Determine the (x, y) coordinate at the center of the cell enclosing the given text.  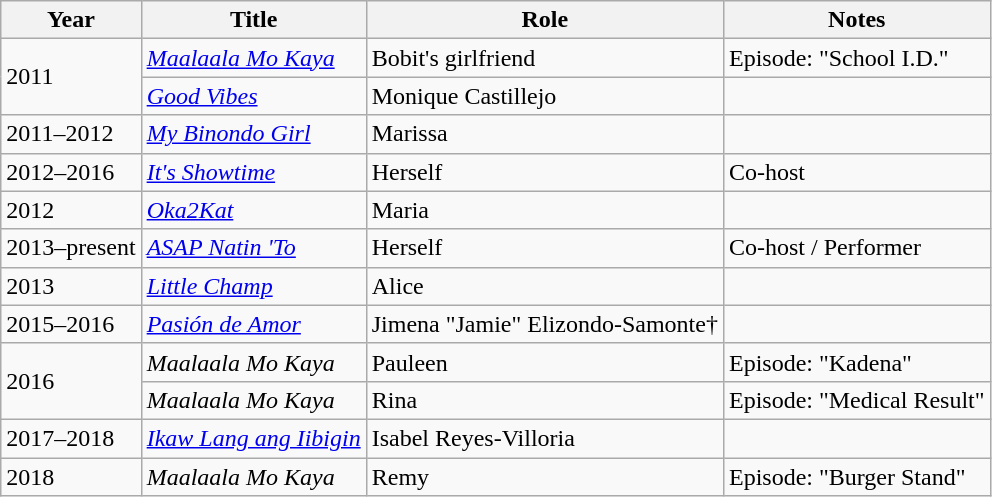
2012 (71, 210)
2017–2018 (71, 438)
It's Showtime (254, 172)
Episode: "Burger Stand" (856, 477)
Co-host / Performer (856, 248)
Good Vibes (254, 96)
Title (254, 20)
2011 (71, 77)
Alice (544, 286)
2016 (71, 381)
Episode: "School I.D." (856, 58)
Year (71, 20)
Pauleen (544, 362)
2013–present (71, 248)
Ikaw Lang ang Iibigin (254, 438)
2018 (71, 477)
Jimena "Jamie" Elizondo-Samonte† (544, 324)
2012–2016 (71, 172)
Co-host (856, 172)
Isabel Reyes-Villoria (544, 438)
Remy (544, 477)
ASAP Natin 'To (254, 248)
Bobit's girlfriend (544, 58)
2013 (71, 286)
Pasión de Amor (254, 324)
Monique Castillejo (544, 96)
Rina (544, 400)
Episode: "Kadena" (856, 362)
Little Champ (254, 286)
Marissa (544, 134)
2015–2016 (71, 324)
Oka2Kat (254, 210)
Episode: "Medical Result" (856, 400)
Maria (544, 210)
Role (544, 20)
My Binondo Girl (254, 134)
Notes (856, 20)
2011–2012 (71, 134)
